Determine the (x, y) coordinate at the center of the cell enclosing the given text.  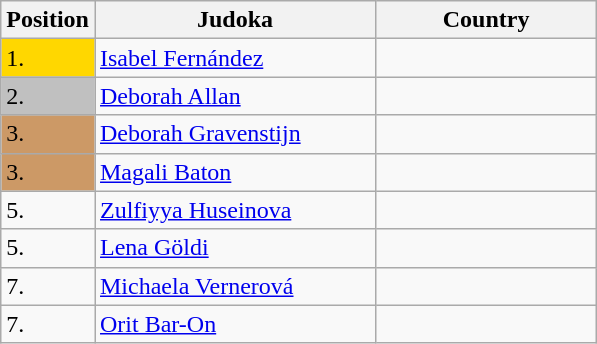
Orit Bar-On (234, 324)
Zulfiyya Huseinova (234, 210)
Michaela Vernerová (234, 286)
Country (486, 20)
Judoka (234, 20)
Position (48, 20)
2. (48, 96)
Lena Göldi (234, 248)
Isabel Fernández (234, 58)
Deborah Allan (234, 96)
Magali Baton (234, 172)
1. (48, 58)
Deborah Gravenstijn (234, 134)
